Capture the cell that displays the provided text and extract its [x, y] central coordinate. 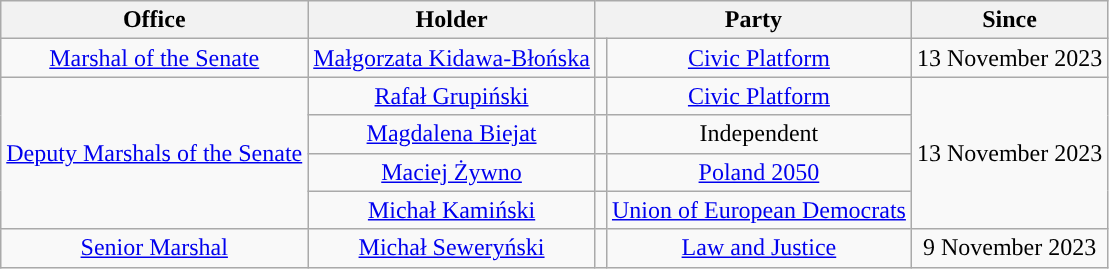
Rafał Grupiński [452, 96]
Michał Seweryński [452, 248]
Małgorzata Kidawa-Błońska [452, 58]
Deputy Marshals of the Senate [154, 153]
Michał Kamiński [452, 210]
Independent [758, 134]
Holder [452, 20]
Party [753, 20]
Poland 2050 [758, 172]
Magdalena Biejat [452, 134]
Office [154, 20]
Marshal of the Senate [154, 58]
Law and Justice [758, 248]
Maciej Żywno [452, 172]
Since [1009, 20]
Senior Marshal [154, 248]
9 November 2023 [1009, 248]
Union of European Democrats [758, 210]
